Scan for the cell matching the given text and deliver its [x, y] coordinate at center. 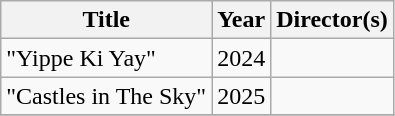
"Yippe Ki Yay" [106, 58]
"Castles in The Sky" [106, 96]
2024 [242, 58]
2025 [242, 96]
Director(s) [332, 20]
Title [106, 20]
Year [242, 20]
